Extract the (X, Y) coordinate from the center of the cell holding the provided text.  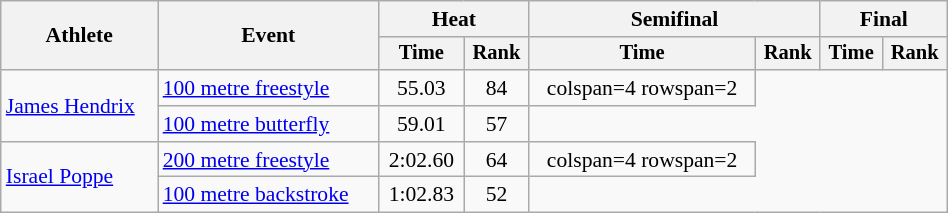
Semifinal (674, 19)
2:02.60 (422, 160)
52 (496, 195)
55.03 (422, 88)
1:02.83 (422, 195)
Israel Poppe (80, 178)
Athlete (80, 36)
100 metre butterfly (268, 124)
59.01 (422, 124)
100 metre freestyle (268, 88)
84 (496, 88)
Event (268, 36)
Heat (454, 19)
100 metre backstroke (268, 195)
57 (496, 124)
64 (496, 160)
James Hendrix (80, 106)
Final (884, 19)
200 metre freestyle (268, 160)
